Locate the cell with the specified text and output its [x, y] center coordinate. 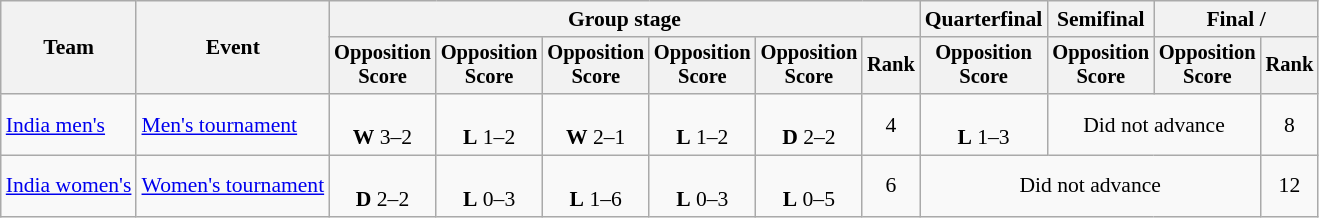
Event [232, 48]
Quarterfinal [984, 19]
12 [1290, 186]
6 [891, 186]
L 0–5 [810, 186]
W 2–1 [596, 124]
8 [1290, 124]
Women's tournament [232, 186]
4 [891, 124]
India men's [69, 124]
India women's [69, 186]
Team [69, 48]
Final / [1236, 19]
W 3–2 [382, 124]
L 1–3 [984, 124]
Semifinal [1100, 19]
Men's tournament [232, 124]
Group stage [624, 19]
L 1–6 [596, 186]
